Scan for the cell matching the given text and deliver its (x, y) coordinate at center. 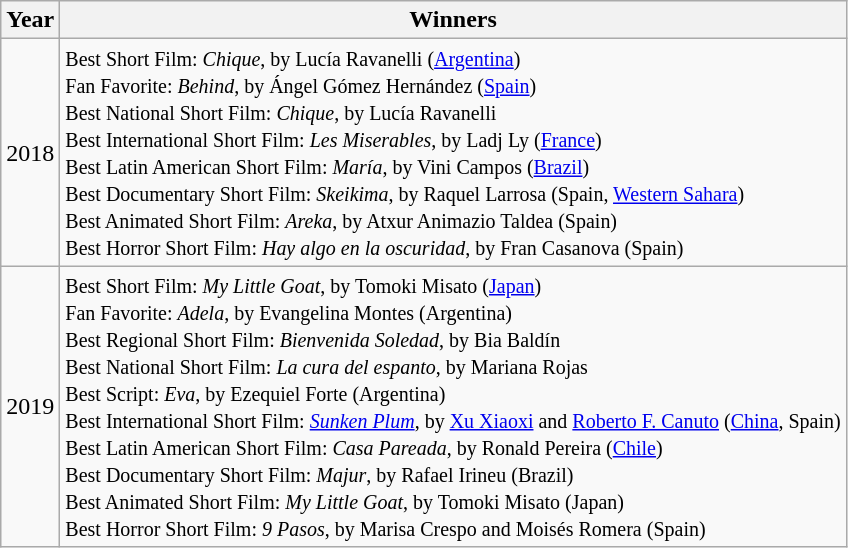
Year (30, 20)
Winners (453, 20)
2019 (30, 406)
2018 (30, 152)
